Determine the [x, y] coordinate at the center of the cell enclosing the given text.  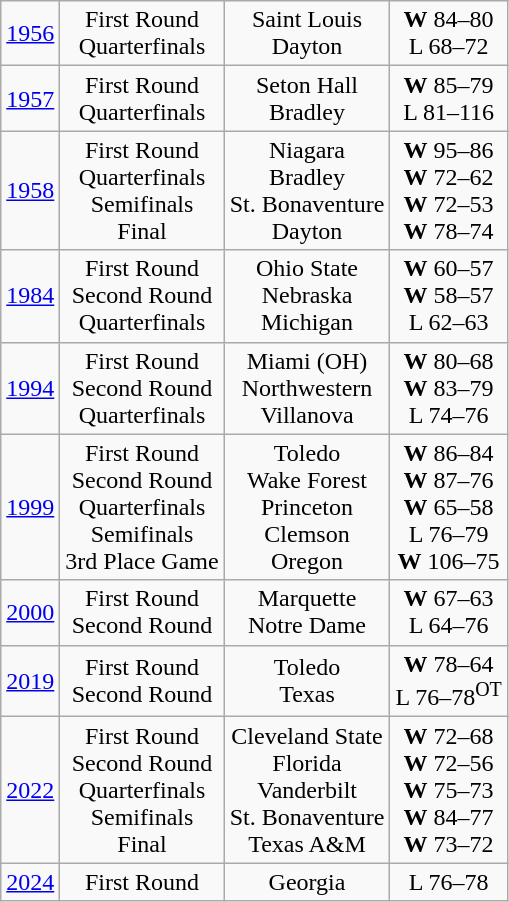
First RoundQuarterfinalsSemifinalsFinal [142, 190]
W 95–86W 72–62W 72–53W 78–74 [449, 190]
ToledoWake ForestPrincetonClemsonOregon [307, 507]
W 72–68W 72–56W 75–73W 84–77W 73–72 [449, 790]
First Round [142, 882]
1994 [30, 388]
Georgia [307, 882]
W 84–80L 68–72 [449, 34]
Miami (OH)NorthwesternVillanova [307, 388]
First RoundSecond RoundQuarterfinalsSemifinals3rd Place Game [142, 507]
W 80–68W 83–79L 74–76 [449, 388]
First RoundSecond RoundQuarterfinalsSemifinalsFinal [142, 790]
NiagaraBradleySt. BonaventureDayton [307, 190]
2019 [30, 681]
1999 [30, 507]
W 85–79L 81–116 [449, 98]
2022 [30, 790]
W 78–64L 76–78OT [449, 681]
Seton HallBradley [307, 98]
1984 [30, 296]
MarquetteNotre Dame [307, 612]
2024 [30, 882]
W 86–84W 87–76W 65–58L 76–79W 106–75 [449, 507]
1958 [30, 190]
1957 [30, 98]
Ohio StateNebraskaMichigan [307, 296]
2000 [30, 612]
W 60–57W 58–57L 62–63 [449, 296]
Cleveland StateFloridaVanderbiltSt. BonaventureTexas A&M [307, 790]
W 67–63L 64–76 [449, 612]
L 76–78 [449, 882]
ToledoTexas [307, 681]
Saint LouisDayton [307, 34]
1956 [30, 34]
